Output the [X, Y] coordinate of the center of the cell containing the given text.  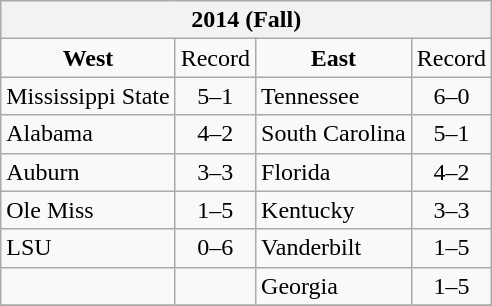
East [334, 58]
Auburn [88, 172]
Kentucky [334, 210]
Florida [334, 172]
Mississippi State [88, 96]
6–0 [451, 96]
0–6 [215, 248]
West [88, 58]
Alabama [88, 134]
Vanderbilt [334, 248]
Tennessee [334, 96]
2014 (Fall) [246, 20]
Ole Miss [88, 210]
South Carolina [334, 134]
Georgia [334, 286]
LSU [88, 248]
